Extract the [X, Y] coordinate from the center of the cell holding the provided text.  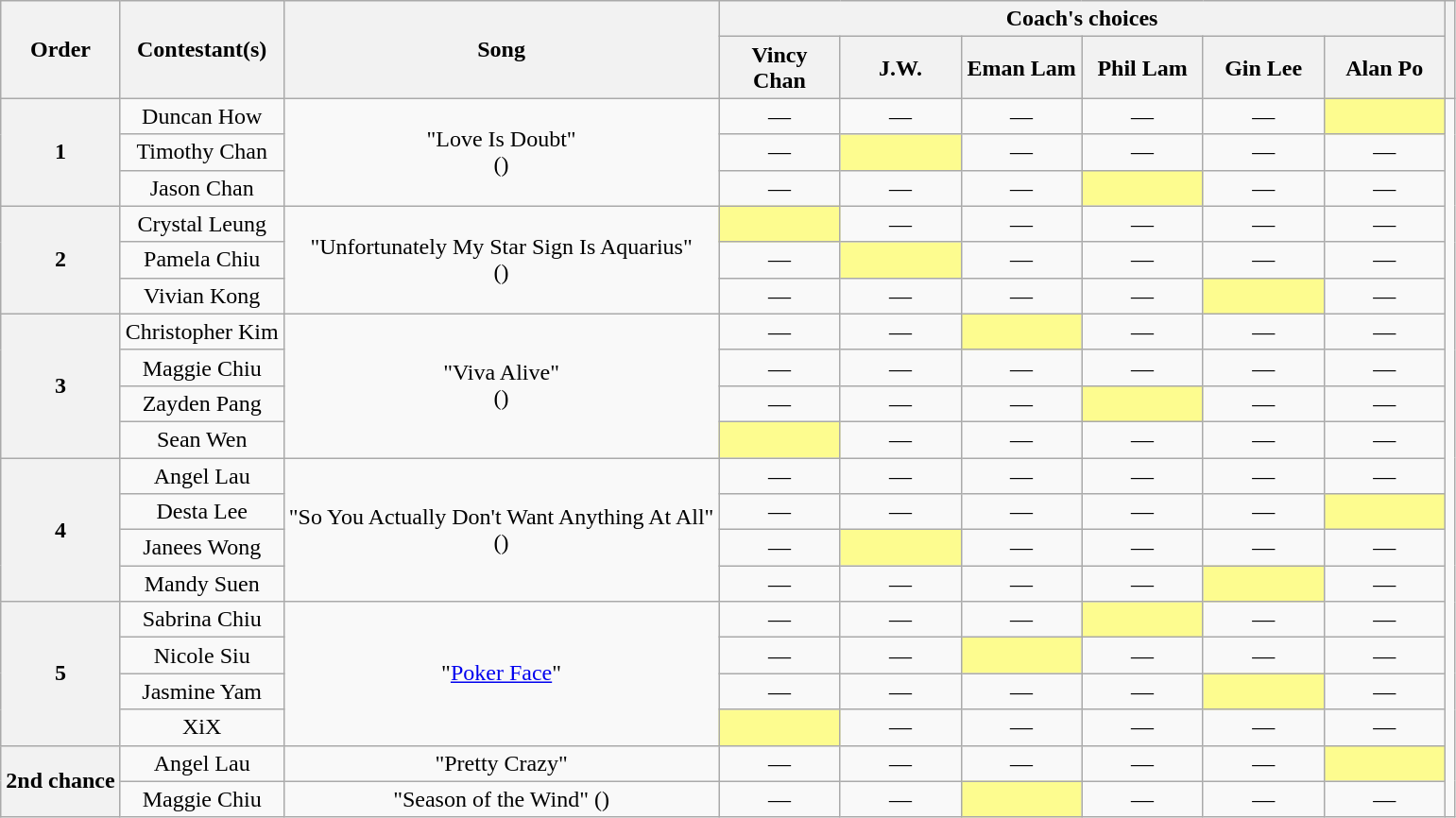
Vincy Chan [779, 68]
Alan Po [1384, 68]
Vivian Kong [202, 296]
Jasmine Yam [202, 691]
"Unfortunately My Star Sign Is Aquarius"() [501, 260]
4 [60, 529]
Crystal Leung [202, 224]
XiX [202, 727]
Nicole Siu [202, 656]
Duncan How [202, 116]
J.W. [900, 68]
Coach's choices [1082, 19]
Sabrina Chiu [202, 620]
5 [60, 673]
Timothy Chan [202, 152]
"Love Is Doubt"() [501, 152]
Zayden Pang [202, 403]
"So You Actually Don't Want Anything At All"() [501, 529]
Janees Wong [202, 548]
"Pretty Crazy" [501, 763]
Contestant(s) [202, 49]
"Poker Face" [501, 673]
Eman Lam [1021, 68]
"Viva Alive"() [501, 385]
Mandy Suen [202, 584]
2nd chance [60, 781]
Gin Lee [1263, 68]
Order [60, 49]
Sean Wen [202, 439]
Jason Chan [202, 188]
3 [60, 385]
Pamela Chiu [202, 260]
2 [60, 260]
Phil Lam [1142, 68]
Song [501, 49]
"Season of the Wind" () [501, 799]
Desta Lee [202, 512]
1 [60, 152]
Christopher Kim [202, 332]
